Pinpoint the cell where the given text exists, returning its [X, Y] midpoint coordinate. 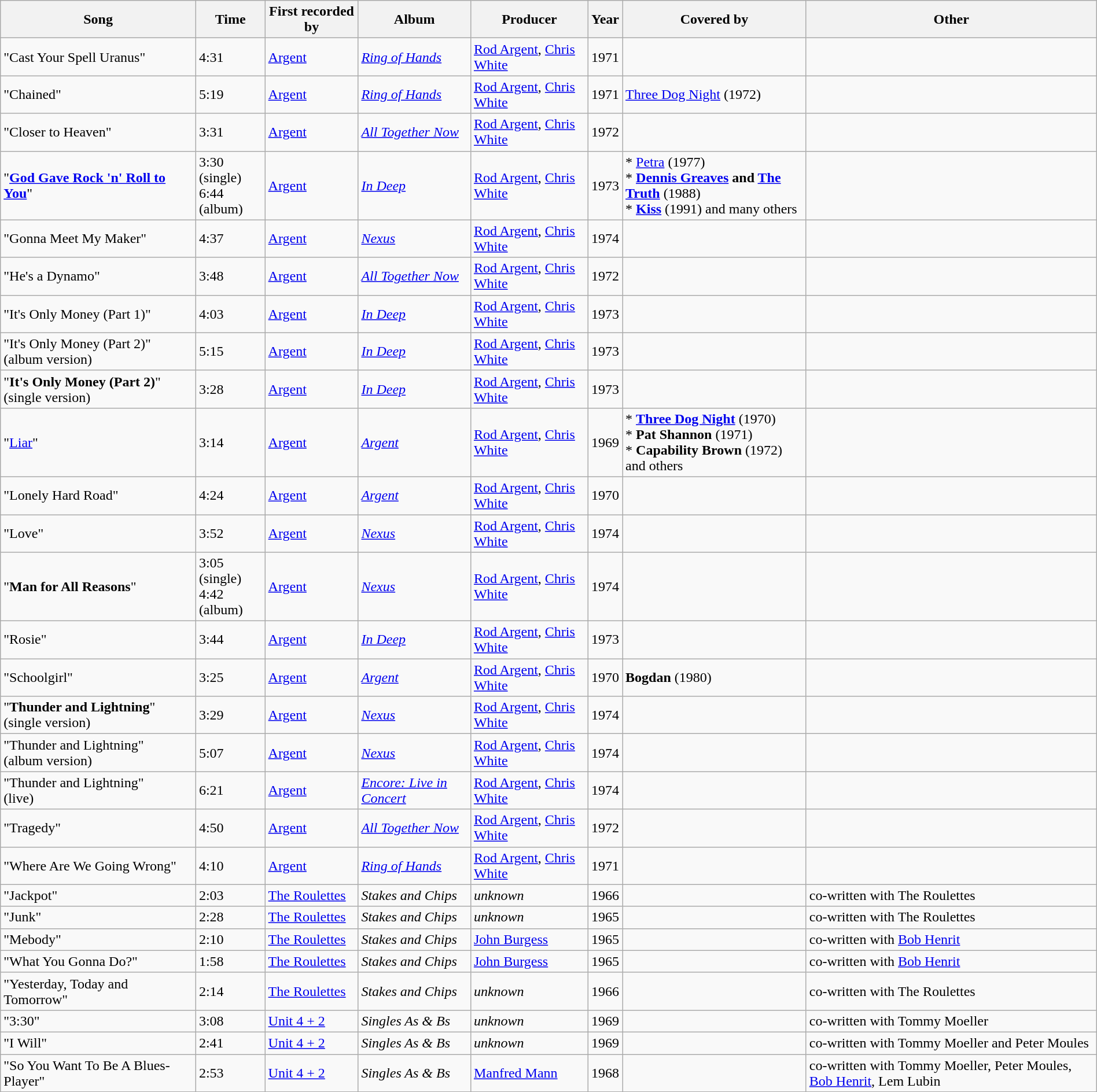
"Love" [98, 533]
1968 [605, 1072]
4:03 [230, 313]
* Three Dog Night (1970)* Pat Shannon (1971)* Capability Brown (1972) and others [715, 442]
3:25 [230, 678]
"Closer to Heaven" [98, 132]
Time [230, 20]
Covered by [715, 20]
Song [98, 20]
5:19 [230, 95]
"It's Only Money (Part 1)" [98, 313]
1:58 [230, 961]
"I Will" [98, 1043]
"Yesterday, Today and Tomorrow" [98, 991]
3:31 [230, 132]
Producer [529, 20]
3:28 [230, 389]
3:44 [230, 640]
4:31 [230, 57]
"What You Gonna Do?" [98, 961]
"Chained" [98, 95]
"Tragedy" [98, 828]
2:03 [230, 895]
3:29 [230, 715]
"Thunder and Lightning" (live) [98, 790]
3:52 [230, 533]
5:07 [230, 753]
2:53 [230, 1072]
Manfred Mann [529, 1072]
"Junk" [98, 917]
"It's Only Money (Part 2)" (single version) [98, 389]
"Mebody" [98, 939]
Three Dog Night (1972) [715, 95]
* Petra (1977)* Dennis Greaves and The Truth (1988)* Kiss (1991) and many others [715, 185]
"Gonna Meet My Maker" [98, 238]
Other [951, 20]
3:05 (single)4:42 (album) [230, 586]
"Jackpot" [98, 895]
"Thunder and Lightning" (album version) [98, 753]
2:28 [230, 917]
4:50 [230, 828]
"Man for All Reasons" [98, 586]
3:08 [230, 1021]
"Thunder and Lightning" (single version) [98, 715]
"Lonely Hard Road" [98, 495]
"It's Only Money (Part 2)" (album version) [98, 352]
4:37 [230, 238]
Album [414, 20]
2:10 [230, 939]
First recorded by [311, 20]
Bogdan (1980) [715, 678]
3:30 (single)6:44 (album) [230, 185]
6:21 [230, 790]
"So You Want To Be A Blues-Player" [98, 1072]
"He's a Dynamo" [98, 276]
"Schoolgirl" [98, 678]
"Cast Your Spell Uranus" [98, 57]
"Rosie" [98, 640]
"Where Are We Going Wrong" [98, 865]
"God Gave Rock 'n' Roll to You" [98, 185]
Year [605, 20]
co-written with Tommy Moeller and Peter Moules [951, 1043]
co-written with Tommy Moeller, Peter Moules, Bob Henrit, Lem Lubin [951, 1072]
4:24 [230, 495]
"Liar" [98, 442]
2:14 [230, 991]
4:10 [230, 865]
"3:30" [98, 1021]
co-written with Tommy Moeller [951, 1021]
3:14 [230, 442]
3:48 [230, 276]
Encore: Live in Concert [414, 790]
2:41 [230, 1043]
5:15 [230, 352]
